Locate the cell with the specified text and output its [X, Y] center coordinate. 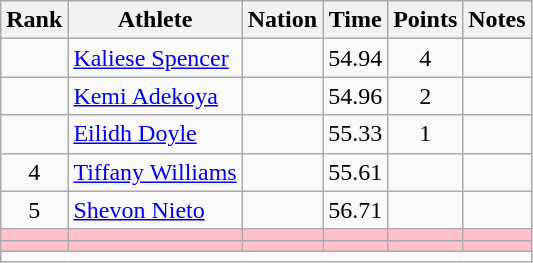
Time [356, 20]
Shevon Nieto [155, 210]
2 [426, 96]
Athlete [155, 20]
55.33 [356, 134]
54.94 [356, 58]
Nation [282, 20]
56.71 [356, 210]
Kemi Adekoya [155, 96]
Kaliese Spencer [155, 58]
55.61 [356, 172]
5 [34, 210]
Tiffany Williams [155, 172]
Eilidh Doyle [155, 134]
1 [426, 134]
Points [426, 20]
Notes [497, 20]
Rank [34, 20]
54.96 [356, 96]
